Find where the given text appears and provide that cell's center as (x, y) coordinate. 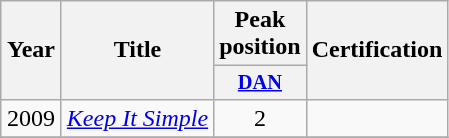
Keep It Simple (137, 118)
Peak position (260, 34)
Certification (377, 50)
DAN (260, 83)
2 (260, 118)
Title (137, 50)
2009 (32, 118)
Year (32, 50)
